Scan for the cell matching the given text and deliver its [x, y] coordinate at center. 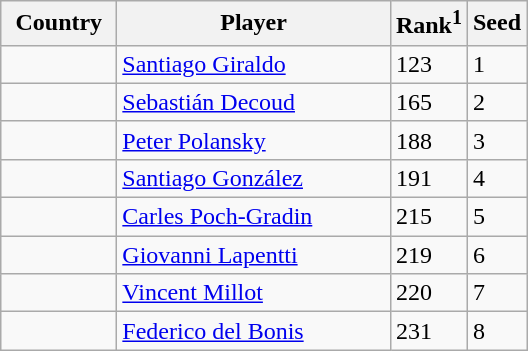
Giovanni Lapentti [254, 255]
123 [428, 64]
215 [428, 217]
Sebastián Decoud [254, 102]
1 [496, 64]
Santiago González [254, 178]
231 [428, 331]
4 [496, 178]
Federico del Bonis [254, 331]
219 [428, 255]
220 [428, 293]
191 [428, 178]
Seed [496, 24]
8 [496, 331]
Player [254, 24]
Country [59, 24]
3 [496, 140]
Peter Polansky [254, 140]
2 [496, 102]
Rank1 [428, 24]
6 [496, 255]
5 [496, 217]
7 [496, 293]
Vincent Millot [254, 293]
165 [428, 102]
188 [428, 140]
Carles Poch-Gradin [254, 217]
Santiago Giraldo [254, 64]
